Scan for the cell matching the given text and deliver its (X, Y) coordinate at center. 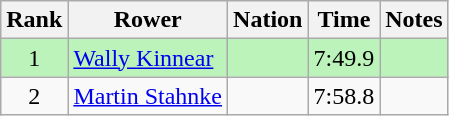
Wally Kinnear (148, 58)
Notes (414, 20)
2 (34, 96)
1 (34, 58)
7:49.9 (344, 58)
Martin Stahnke (148, 96)
7:58.8 (344, 96)
Rower (148, 20)
Nation (268, 20)
Rank (34, 20)
Time (344, 20)
